Output the [x, y] coordinate of the center of the cell containing the given text.  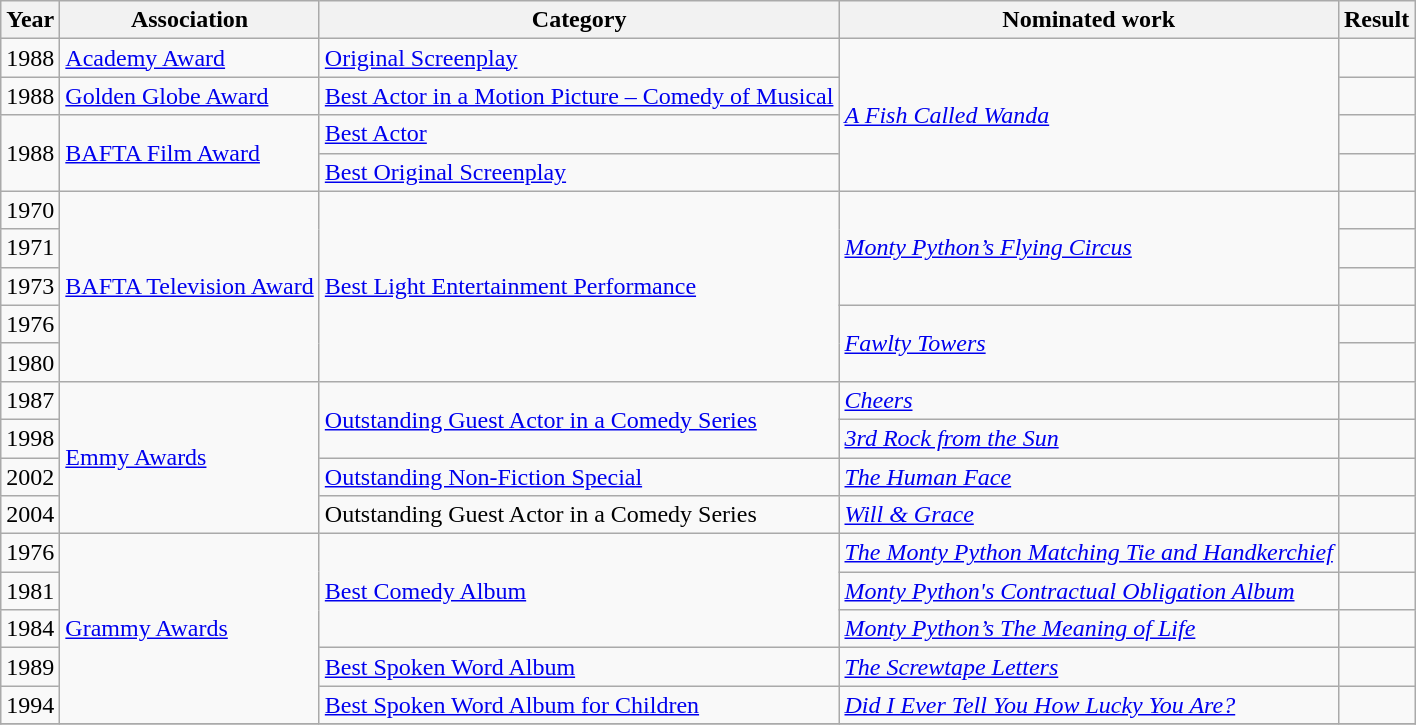
A Fish Called Wanda [1088, 115]
Result [1376, 20]
Nominated work [1088, 20]
Best Original Screenplay [579, 172]
Outstanding Non-Fiction Special [579, 477]
Academy Award [190, 58]
Category [579, 20]
Monty Python’s The Meaning of Life [1088, 629]
3rd Rock from the Sun [1088, 438]
1970 [30, 210]
Fawlty Towers [1088, 343]
Monty Python's Contractual Obligation Album [1088, 591]
Best Actor in a Motion Picture – Comedy of Musical [579, 96]
Will & Grace [1088, 515]
1971 [30, 248]
Year [30, 20]
1973 [30, 286]
Best Light Entertainment Performance [579, 286]
Emmy Awards [190, 457]
1994 [30, 705]
Best Actor [579, 134]
The Screwtape Letters [1088, 667]
Association [190, 20]
1987 [30, 400]
BAFTA Television Award [190, 286]
Grammy Awards [190, 629]
1980 [30, 362]
The Monty Python Matching Tie and Handkerchief [1088, 553]
The Human Face [1088, 477]
Best Spoken Word Album for Children [579, 705]
Monty Python’s Flying Circus [1088, 248]
Golden Globe Award [190, 96]
Original Screenplay [579, 58]
Did I Ever Tell You How Lucky You Are? [1088, 705]
Best Comedy Album [579, 591]
1981 [30, 591]
1989 [30, 667]
Cheers [1088, 400]
BAFTA Film Award [190, 153]
2004 [30, 515]
2002 [30, 477]
Best Spoken Word Album [579, 667]
1984 [30, 629]
1998 [30, 438]
